Search for the cell housing the specified text and yield its [X, Y] center coordinate. 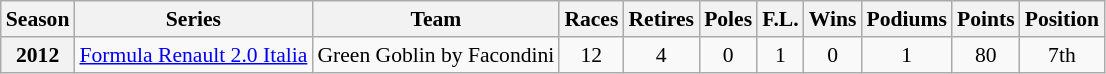
Points [986, 19]
12 [591, 55]
Season [38, 19]
Series [193, 19]
Team [436, 19]
Races [591, 19]
Position [1062, 19]
80 [986, 55]
Wins [833, 19]
Poles [728, 19]
4 [661, 55]
2012 [38, 55]
Formula Renault 2.0 Italia [193, 55]
Podiums [906, 19]
7th [1062, 55]
F.L. [780, 19]
Green Goblin by Facondini [436, 55]
Retires [661, 19]
